Output the (X, Y) coordinate of the center of the cell containing the given text.  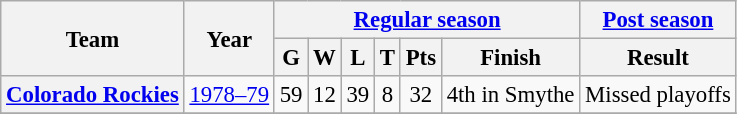
W (324, 58)
39 (358, 95)
Pts (420, 58)
59 (290, 95)
Post season (658, 20)
T (388, 58)
12 (324, 95)
32 (420, 95)
1978–79 (229, 95)
Finish (510, 58)
Year (229, 38)
G (290, 58)
Colorado Rockies (92, 95)
Result (658, 58)
L (358, 58)
Team (92, 38)
8 (388, 95)
Missed playoffs (658, 95)
Regular season (426, 20)
4th in Smythe (510, 95)
